Scan for the cell matching the given text and deliver its (X, Y) coordinate at center. 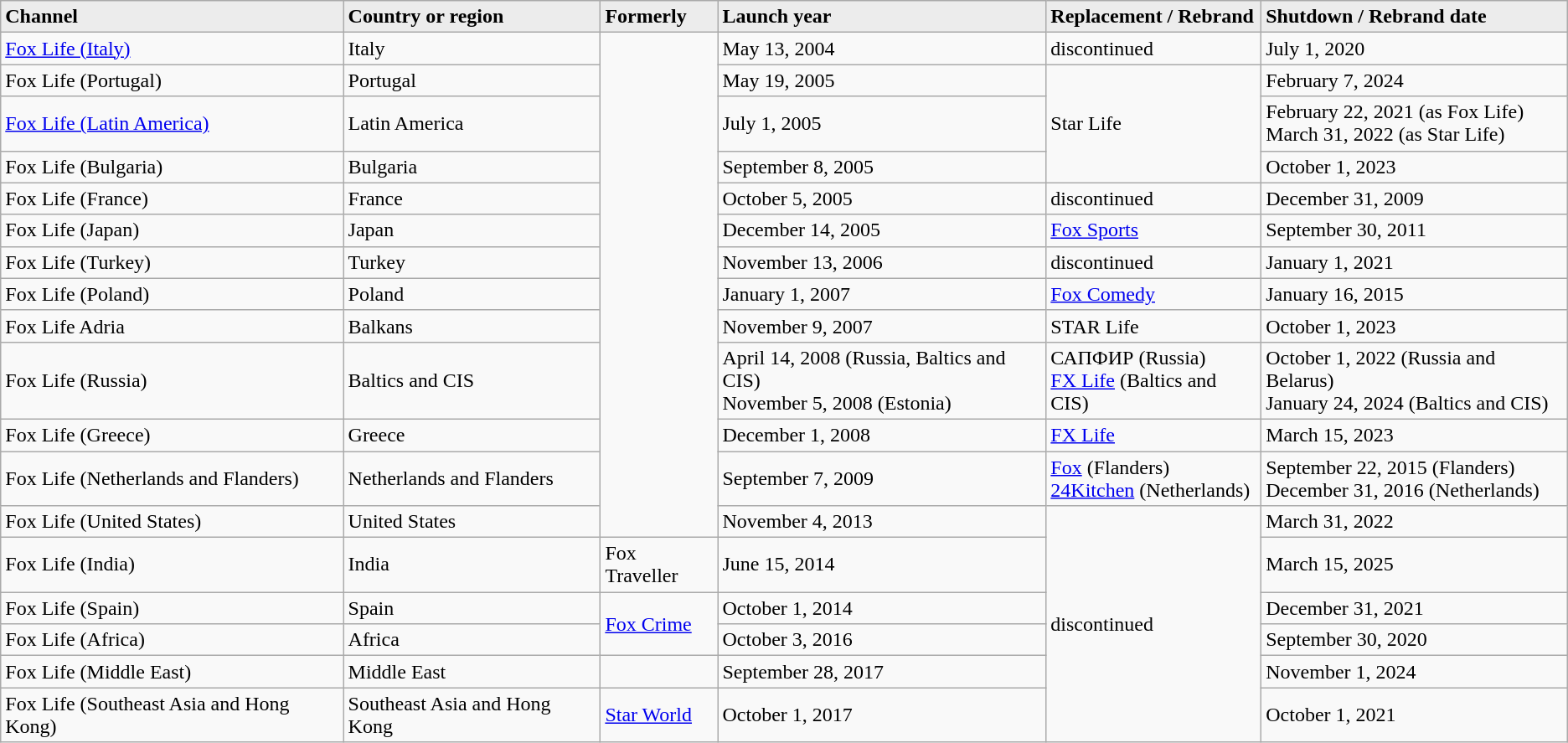
November 9, 2007 (882, 326)
September 8, 2005 (882, 167)
Country or region (472, 17)
Fox Traveller (659, 565)
Channel (173, 17)
Fox Life (Latin America) (173, 124)
October 3, 2016 (882, 640)
САПФИР (Russia)FX Life (Baltics and CIS) (1154, 380)
Fox Life Adria (173, 326)
Balkans (472, 326)
March 15, 2023 (1415, 435)
September 30, 2020 (1415, 640)
Fox Life (Southeast Asia and Hong Kong) (173, 715)
October 1, 2021 (1415, 715)
Bulgaria (472, 167)
December 1, 2008 (882, 435)
September 30, 2011 (1415, 230)
Fox Life (Portugal) (173, 80)
Fox Life (Spain) (173, 608)
Fox Life (Turkey) (173, 262)
November 13, 2006 (882, 262)
November 1, 2024 (1415, 672)
Spain (472, 608)
Star Life (1154, 124)
May 19, 2005 (882, 80)
July 1, 2020 (1415, 49)
Fox Life (Netherlands and Flanders) (173, 477)
Fox Life (Poland) (173, 294)
FX Life (1154, 435)
Fox Life (Greece) (173, 435)
Africa (472, 640)
Formerly (659, 17)
France (472, 199)
September 7, 2009 (882, 477)
December 31, 2009 (1415, 199)
Greece (472, 435)
India (472, 565)
Fox Life (Russia) (173, 380)
Fox Comedy (1154, 294)
Fox Life (Bulgaria) (173, 167)
January 1, 2007 (882, 294)
October 5, 2005 (882, 199)
December 31, 2021 (1415, 608)
October 1, 2017 (882, 715)
Fox Life (Middle East) (173, 672)
February 22, 2021 (as Fox Life)March 31, 2022 (as Star Life) (1415, 124)
Portugal (472, 80)
September 28, 2017 (882, 672)
October 1, 2014 (882, 608)
Fox Life (Italy) (173, 49)
November 4, 2013 (882, 522)
April 14, 2008 (Russia, Baltics and CIS)November 5, 2008 (Estonia) (882, 380)
September 22, 2015 (Flanders)December 31, 2016 (Netherlands) (1415, 477)
United States (472, 522)
July 1, 2005 (882, 124)
Turkey (472, 262)
Fox Life (France) (173, 199)
Southeast Asia and Hong Kong (472, 715)
Italy (472, 49)
Middle East (472, 672)
Launch year (882, 17)
Netherlands and Flanders (472, 477)
October 1, 2022 (Russia and Belarus) January 24, 2024 (Baltics and CIS) (1415, 380)
Star World (659, 715)
March 15, 2025 (1415, 565)
Shutdown / Rebrand date (1415, 17)
Fox Life (Japan) (173, 230)
January 1, 2021 (1415, 262)
Fox Life (India) (173, 565)
STAR Life (1154, 326)
Fox Life (United States) (173, 522)
June 15, 2014 (882, 565)
Japan (472, 230)
May 13, 2004 (882, 49)
Replacement / Rebrand (1154, 17)
March 31, 2022 (1415, 522)
Fox (Flanders)24Kitchen (Netherlands) (1154, 477)
Baltics and CIS (472, 380)
January 16, 2015 (1415, 294)
Fox Sports (1154, 230)
Fox Crime (659, 624)
Latin America (472, 124)
December 14, 2005 (882, 230)
February 7, 2024 (1415, 80)
Fox Life (Africa) (173, 640)
Poland (472, 294)
